Scan for the cell matching the given text and deliver its [X, Y] coordinate at center. 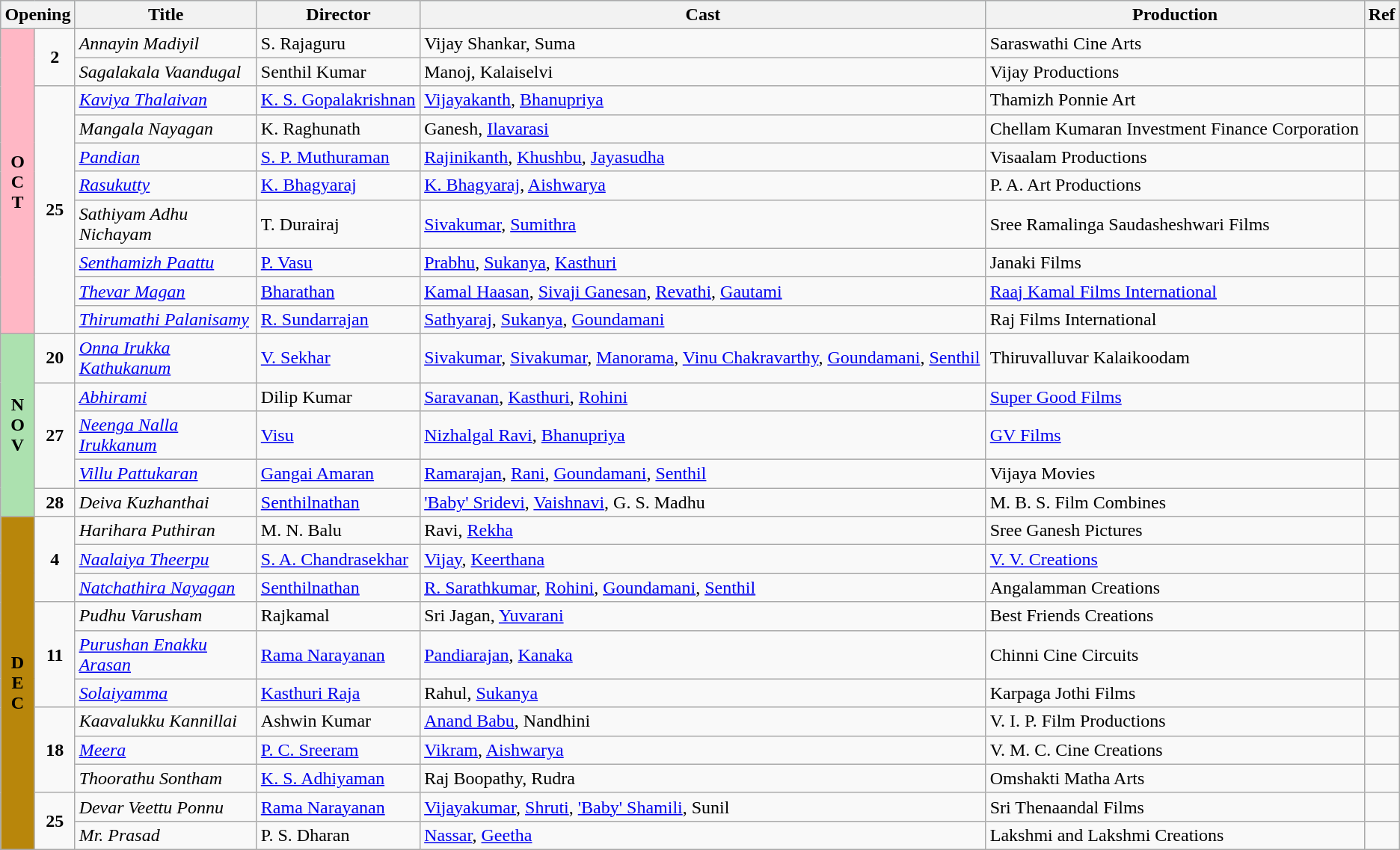
GV Films [1175, 435]
K. Bhagyaraj [338, 185]
Neenga Nalla Irukkanum [166, 435]
Thevar Magan [166, 291]
K. S. Adhiyaman [338, 778]
Dilip Kumar [338, 397]
Title [166, 15]
P. S. Dharan [338, 835]
Vijaya Movies [1175, 474]
Prabhu, Sukanya, Kasthuri [703, 262]
Deiva Kuzhanthai [166, 502]
S. A. Chandrasekhar [338, 559]
Thoorathu Sontham [166, 778]
Abhirami [166, 397]
Vijay Shankar, Suma [703, 43]
Janaki Films [1175, 262]
Sathiyam Adhu Nichayam [166, 224]
28 [55, 502]
Raj Boopathy, Rudra [703, 778]
Thirumathi Palanisamy [166, 319]
Saravanan, Kasthuri, Rohini [703, 397]
V. M. C. Cine Creations [1175, 750]
Harihara Puthiran [166, 531]
Kaviya Thalaivan [166, 100]
Cast [703, 15]
Nassar, Geetha [703, 835]
Rahul, Sukanya [703, 693]
Pandiarajan, Kanaka [703, 655]
R. Sundarrajan [338, 319]
K. S. Gopalakrishnan [338, 100]
Rajinikanth, Khushbu, Jayasudha [703, 157]
Solaiyamma [166, 693]
Manoj, Kalaiselvi [703, 72]
Senthil Kumar [338, 72]
Senthamizh Paattu [166, 262]
NOV [18, 425]
18 [55, 750]
M. B. S. Film Combines [1175, 502]
Sri Thenaandal Films [1175, 807]
Annayin Madiyil [166, 43]
Raaj Kamal Films International [1175, 291]
Vikram, Aishwarya [703, 750]
Naalaiya Theerpu [166, 559]
Vijayakumar, Shruti, 'Baby' Shamili, Sunil [703, 807]
Sree Ramalinga Saudasheshwari Films [1175, 224]
Natchathira Nayagan [166, 588]
Kasthuri Raja [338, 693]
K. Raghunath [338, 129]
Onna Irukka Kathukanum [166, 357]
Pandian [166, 157]
Best Friends Creations [1175, 616]
DEC [18, 683]
Villu Pattukaran [166, 474]
Vijay, Keerthana [703, 559]
Visu [338, 435]
Gangai Amaran [338, 474]
Ravi, Rekha [703, 531]
Rajkamal [338, 616]
27 [55, 435]
Director [338, 15]
Sivakumar, Sivakumar, Manorama, Vinu Chakravarthy, Goundamani, Senthil [703, 357]
Opening [37, 15]
Sree Ganesh Pictures [1175, 531]
P. A. Art Productions [1175, 185]
P. C. Sreeram [338, 750]
Mangala Nayagan [166, 129]
11 [55, 655]
S. Rajaguru [338, 43]
V. V. Creations [1175, 559]
K. Bhagyaraj, Aishwarya [703, 185]
Thiruvalluvar Kalaikoodam [1175, 357]
Visaalam Productions [1175, 157]
Rasukutty [166, 185]
Meera [166, 750]
Pudhu Varusham [166, 616]
M. N. Balu [338, 531]
Kamal Haasan, Sivaji Ganesan, Revathi, Gautami [703, 291]
Raj Films International [1175, 319]
Chinni Cine Circuits [1175, 655]
Angalamman Creations [1175, 588]
Ashwin Kumar [338, 721]
OCT [18, 182]
Sivakumar, Sumithra [703, 224]
4 [55, 559]
Vijay Productions [1175, 72]
T. Durairaj [338, 224]
Devar Veettu Ponnu [166, 807]
Vijayakanth, Bhanupriya [703, 100]
Ramarajan, Rani, Goundamani, Senthil [703, 474]
V. Sekhar [338, 357]
Sri Jagan, Yuvarani [703, 616]
Karpaga Jothi Films [1175, 693]
R. Sarathkumar, Rohini, Goundamani, Senthil [703, 588]
Chellam Kumaran Investment Finance Corporation [1175, 129]
20 [55, 357]
Sagalakala Vaandugal [166, 72]
V. I. P. Film Productions [1175, 721]
S. P. Muthuraman [338, 157]
Thamizh Ponnie Art [1175, 100]
Mr. Prasad [166, 835]
Bharathan [338, 291]
Production [1175, 15]
Purushan Enakku Arasan [166, 655]
Super Good Films [1175, 397]
Sathyaraj, Sukanya, Goundamani [703, 319]
Lakshmi and Lakshmi Creations [1175, 835]
Ref [1382, 15]
Anand Babu, Nandhini [703, 721]
Ganesh, Ilavarasi [703, 129]
Nizhalgal Ravi, Bhanupriya [703, 435]
Omshakti Matha Arts [1175, 778]
Kaavalukku Kannillai [166, 721]
2 [55, 58]
P. Vasu [338, 262]
Saraswathi Cine Arts [1175, 43]
'Baby' Sridevi, Vaishnavi, G. S. Madhu [703, 502]
